From the cell containing the given text, extract its center point as [X, Y] coordinate. 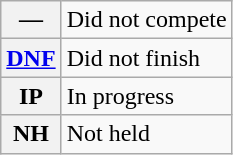
Did not finish [146, 58]
— [31, 20]
IP [31, 96]
In progress [146, 96]
Not held [146, 134]
DNF [31, 58]
NH [31, 134]
Did not compete [146, 20]
